Return (X, Y) of the center of cell containing provided text 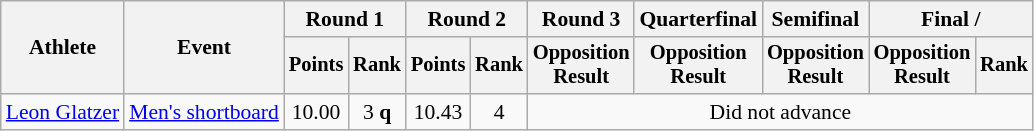
3 q (377, 112)
4 (499, 112)
Round 2 (467, 19)
Round 1 (345, 19)
Leon Glatzer (62, 112)
Semifinal (816, 19)
Men's shortboard (204, 112)
Round 3 (582, 19)
Event (204, 48)
Did not advance (780, 112)
Quarterfinal (698, 19)
10.43 (438, 112)
Athlete (62, 48)
10.00 (316, 112)
Final / (951, 19)
